Output the (X, Y) coordinate of the center of the cell containing the given text.  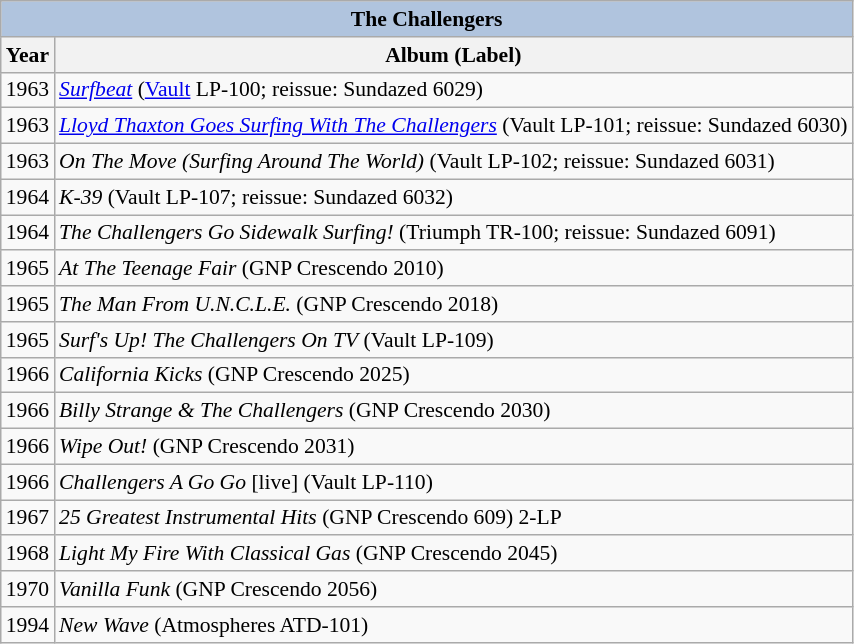
The Man From U.N.C.L.E. (GNP Crescendo 2018) (454, 304)
Surfbeat (Vault LP-100; reissue: Sundazed 6029) (454, 90)
Challengers A Go Go [live] (Vault LP-110) (454, 482)
New Wave (Atmospheres ATD-101) (454, 625)
The Challengers Go Sidewalk Surfing! (Triumph TR-100; reissue: Sundazed 6091) (454, 233)
Year (28, 55)
K-39 (Vault LP-107; reissue: Sundazed 6032) (454, 197)
1970 (28, 589)
The Challengers (427, 19)
On The Move (Surfing Around The World) (Vault LP-102; reissue: Sundazed 6031) (454, 162)
1967 (28, 518)
25 Greatest Instrumental Hits (GNP Crescendo 609) 2-LP (454, 518)
Wipe Out! (GNP Crescendo 2031) (454, 447)
Vanilla Funk (GNP Crescendo 2056) (454, 589)
California Kicks (GNP Crescendo 2025) (454, 375)
1994 (28, 625)
Light My Fire With Classical Gas (GNP Crescendo 2045) (454, 554)
Billy Strange & The Challengers (GNP Crescendo 2030) (454, 411)
At The Teenage Fair (GNP Crescendo 2010) (454, 269)
Surf's Up! The Challengers On TV (Vault LP-109) (454, 340)
Lloyd Thaxton Goes Surfing With The Challengers (Vault LP-101; reissue: Sundazed 6030) (454, 126)
Album (Label) (454, 55)
1968 (28, 554)
